Find where the given text appears and provide that cell's center as [X, Y] coordinate. 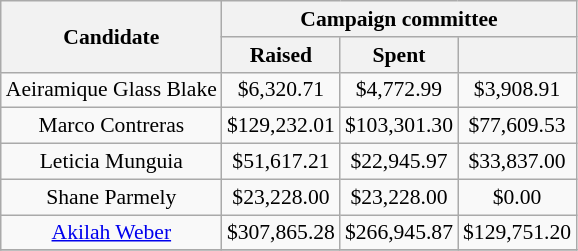
Aeiramique Glass Blake [112, 90]
Shane Parmely [112, 197]
$51,617.21 [281, 162]
$3,908.91 [517, 90]
Leticia Munguia [112, 162]
Spent [399, 55]
Marco Contreras [112, 126]
$77,609.53 [517, 126]
Akilah Weber [112, 233]
Candidate [112, 36]
$4,772.99 [399, 90]
$266,945.87 [399, 233]
Campaign committee [399, 19]
$103,301.30 [399, 126]
$129,232.01 [281, 126]
Raised [281, 55]
$6,320.71 [281, 90]
$33,837.00 [517, 162]
$0.00 [517, 197]
$307,865.28 [281, 233]
$22,945.97 [399, 162]
$129,751.20 [517, 233]
